Locate the cell with the specified text and output its [X, Y] center coordinate. 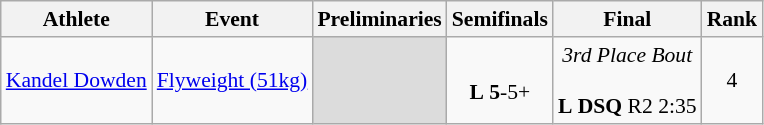
3rd Place Bout L DSQ R2 2:35 [628, 80]
Semifinals [500, 19]
Event [232, 19]
Preliminaries [379, 19]
4 [732, 80]
Athlete [76, 19]
Kandel Dowden [76, 80]
Flyweight (51kg) [232, 80]
L 5-5+ [500, 80]
Final [628, 19]
Rank [732, 19]
